Identify which cell holds the provided text, then report its [x, y] central coordinate. 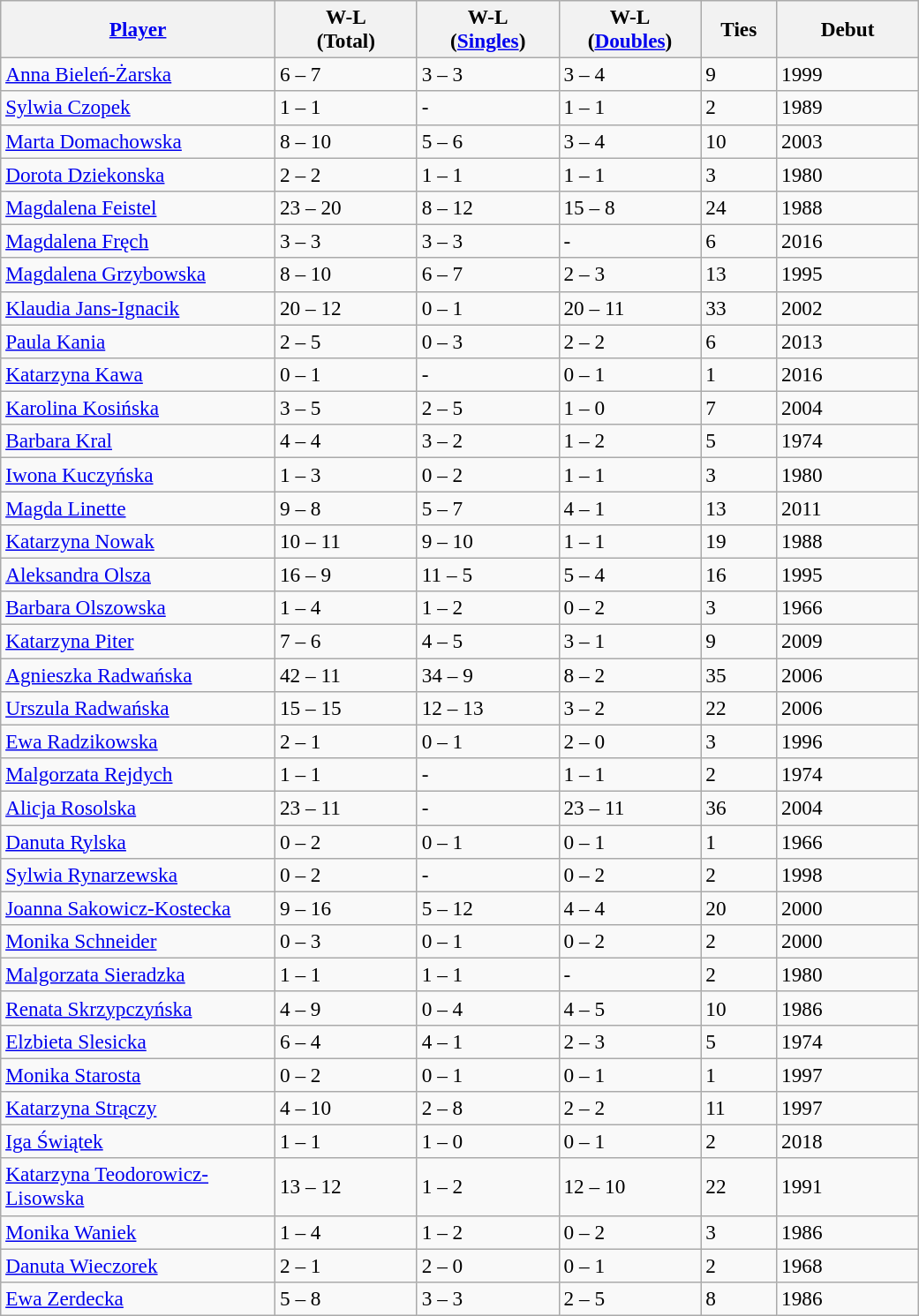
5 – 7 [487, 508]
7 – 6 [346, 641]
1991 [847, 1186]
1996 [847, 741]
Urszula Radwańska [138, 708]
36 [739, 808]
Debut [847, 28]
20 – 12 [346, 308]
13 – 12 [346, 1186]
Katarzyna Nowak [138, 541]
42 – 11 [346, 674]
Magdalena Feistel [138, 207]
1999 [847, 74]
19 [739, 541]
20 – 11 [630, 308]
Monika Starosta [138, 1074]
Katarzyna Kawa [138, 374]
Danuta Rylska [138, 841]
11 – 5 [487, 575]
Katarzyna Strączy [138, 1108]
8 – 2 [630, 674]
3 – 5 [346, 408]
1968 [847, 1265]
2002 [847, 308]
15 – 8 [630, 207]
20 [739, 908]
24 [739, 207]
2011 [847, 508]
Dorota Dziekonska [138, 174]
2018 [847, 1141]
Karolina Kosińska [138, 408]
1 – 3 [346, 474]
W-L(Total) [346, 28]
Player [138, 28]
2 – 8 [487, 1108]
Monika Schneider [138, 941]
Malgorzata Sieradzka [138, 974]
9 – 10 [487, 541]
5 – 12 [487, 908]
Katarzyna Teodorowicz-Lisowska [138, 1186]
4 – 9 [346, 1008]
Malgorzata Rejdych [138, 774]
Iwona Kuczyńska [138, 474]
Klaudia Jans-Ignacik [138, 308]
6 – 4 [346, 1042]
Renata Skrzypczyńska [138, 1008]
W-L(Doubles) [630, 28]
Barbara Kral [138, 441]
Monika Waniek [138, 1232]
Iga Świątek [138, 1141]
Ewa Radzikowska [138, 741]
Barbara Olszowska [138, 608]
Paula Kania [138, 341]
4 – 10 [346, 1108]
Magdalena Grzybowska [138, 274]
33 [739, 308]
Katarzyna Piter [138, 641]
12 – 10 [630, 1186]
Sylwia Rynarzewska [138, 875]
5 – 8 [346, 1298]
23 – 20 [346, 207]
8 – 12 [487, 207]
15 – 15 [346, 708]
Magdalena Fręch [138, 241]
16 [739, 575]
11 [739, 1108]
Danuta Wieczorek [138, 1265]
W-L(Singles) [487, 28]
Ewa Zerdecka [138, 1298]
2003 [847, 141]
Joanna Sakowicz-Kostecka [138, 908]
35 [739, 674]
Elzbieta Slesicka [138, 1042]
2013 [847, 341]
Anna Bieleń-Żarska [138, 74]
8 [739, 1298]
3 – 1 [630, 641]
0 – 4 [487, 1008]
Ties [739, 28]
Sylwia Czopek [138, 108]
34 – 9 [487, 674]
Alicja Rosolska [138, 808]
16 – 9 [346, 575]
Magda Linette [138, 508]
Aleksandra Olsza [138, 575]
Marta Domachowska [138, 141]
5 – 4 [630, 575]
1989 [847, 108]
12 – 13 [487, 708]
10 – 11 [346, 541]
9 – 16 [346, 908]
7 [739, 408]
1998 [847, 875]
5 – 6 [487, 141]
Agnieszka Radwańska [138, 674]
2009 [847, 641]
9 – 8 [346, 508]
